Output the [X, Y] coordinate of the center of the cell containing the given text.  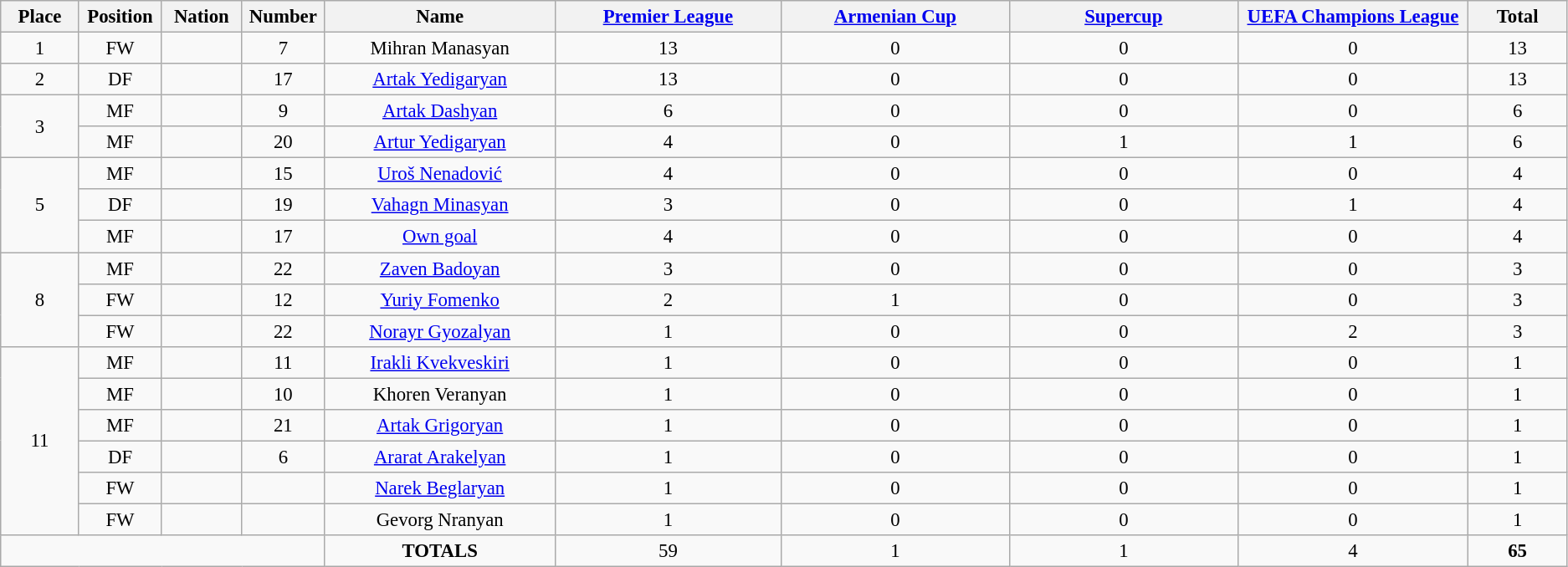
20 [283, 142]
9 [283, 111]
UEFA Champions League [1353, 17]
Premier League [669, 17]
Irakli Kvekveskiri [440, 362]
Uroš Nenadović [440, 174]
21 [283, 426]
59 [669, 551]
15 [283, 174]
Artak Yedigaryan [440, 79]
Artak Dashyan [440, 111]
Place [40, 17]
Narek Beglaryan [440, 488]
Armenian Cup [895, 17]
Zaven Badoyan [440, 268]
Total [1518, 17]
Artur Yedigaryan [440, 142]
TOTALS [440, 551]
Mihran Manasyan [440, 49]
8 [40, 299]
Khoren Veranyan [440, 394]
Position [120, 17]
19 [283, 205]
Vahagn Minasyan [440, 205]
Ararat Arakelyan [440, 457]
5 [40, 206]
Norayr Gyozalyan [440, 331]
Supercup [1124, 17]
Nation [202, 17]
Gevorg Nranyan [440, 519]
Number [283, 17]
Name [440, 17]
Yuriy Fomenko [440, 299]
7 [283, 49]
Own goal [440, 237]
Artak Grigoryan [440, 426]
65 [1518, 551]
12 [283, 299]
10 [283, 394]
